Identify which cell holds the provided text, then report its (x, y) central coordinate. 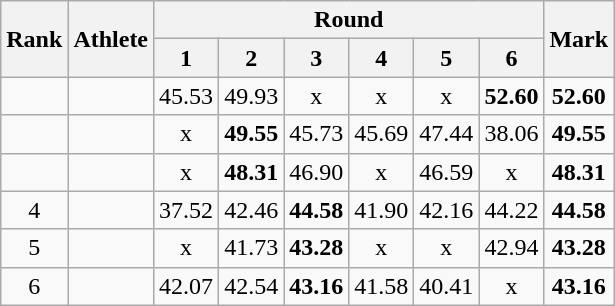
42.16 (446, 210)
47.44 (446, 134)
46.59 (446, 172)
45.69 (382, 134)
Athlete (111, 39)
41.73 (252, 248)
42.07 (186, 286)
41.90 (382, 210)
1 (186, 58)
37.52 (186, 210)
42.94 (512, 248)
45.73 (316, 134)
Mark (579, 39)
3 (316, 58)
42.54 (252, 286)
46.90 (316, 172)
38.06 (512, 134)
Rank (34, 39)
49.93 (252, 96)
Round (349, 20)
44.22 (512, 210)
40.41 (446, 286)
45.53 (186, 96)
41.58 (382, 286)
42.46 (252, 210)
2 (252, 58)
